Return [x, y] of the center of cell containing provided text 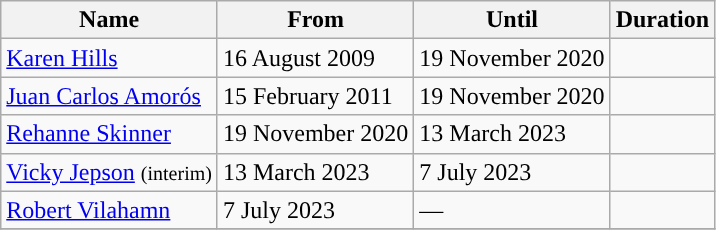
Karen Hills [110, 58]
15 February 2011 [315, 96]
— [512, 210]
From [315, 20]
Juan Carlos Amorós [110, 96]
Until [512, 20]
Duration [662, 20]
Robert Vilahamn [110, 210]
Rehanne Skinner [110, 134]
Name [110, 20]
Vicky Jepson (interim) [110, 172]
16 August 2009 [315, 58]
